Scan for the cell matching the given text and deliver its [x, y] coordinate at center. 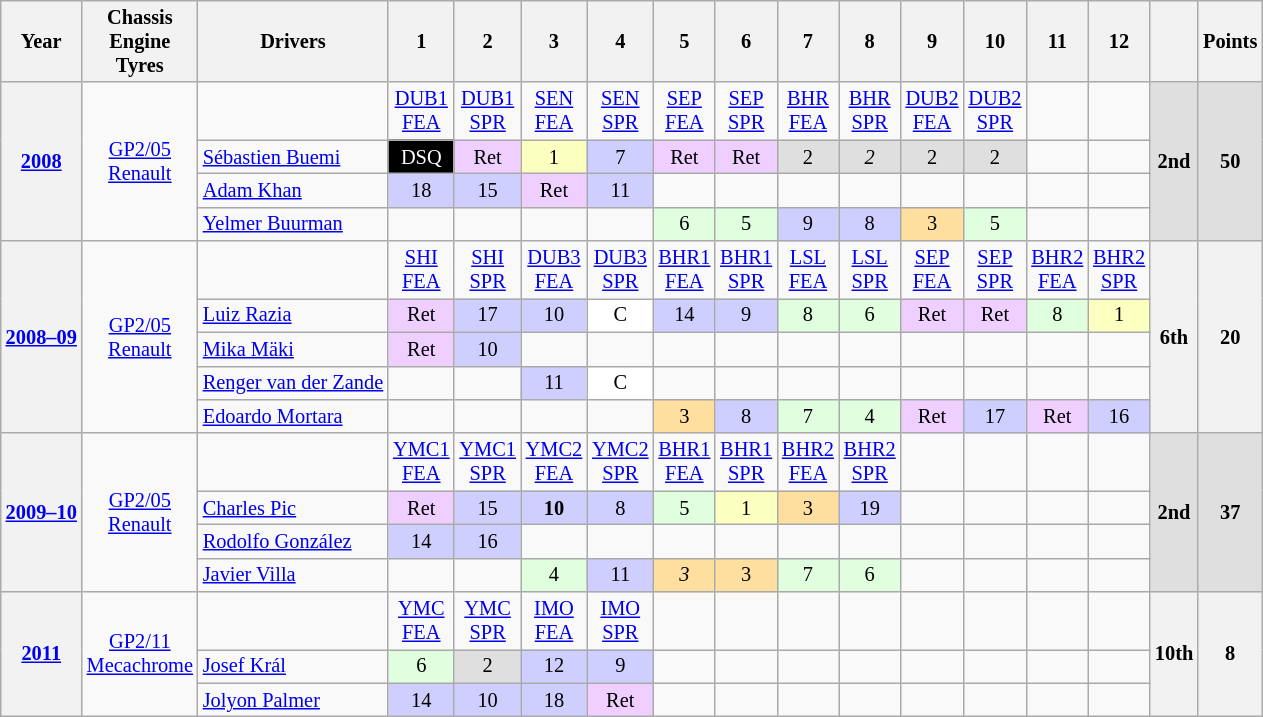
Javier Villa [293, 575]
20 [1230, 337]
DUB1SPR [487, 111]
Edoardo Mortara [293, 416]
Mika Mäki [293, 349]
DUB2SPR [994, 111]
Yelmer Buurman [293, 224]
DUB3SPR [620, 270]
Drivers [293, 41]
IMOFEA [554, 621]
37 [1230, 512]
Jolyon Palmer [293, 700]
SHIFEA [421, 270]
50 [1230, 162]
Points [1230, 41]
DUB3FEA [554, 270]
Rodolfo González [293, 541]
LSLFEA [808, 270]
Year [42, 41]
DUB2FEA [932, 111]
Josef Král [293, 666]
BHRFEA [808, 111]
Charles Pic [293, 508]
SENSPR [620, 111]
BHRSPR [870, 111]
YMC2FEA [554, 462]
LSLSPR [870, 270]
Renger van der Zande [293, 383]
ChassisEngineTyres [140, 41]
GP2/11Mecachrome [140, 654]
Sébastien Buemi [293, 157]
DSQ [421, 157]
IMOSPR [620, 621]
YMC2SPR [620, 462]
2008 [42, 162]
2008–09 [42, 337]
YMC1SPR [487, 462]
YMC1FEA [421, 462]
Luiz Razia [293, 315]
19 [870, 508]
DUB1FEA [421, 111]
6th [1174, 337]
SHISPR [487, 270]
YMCSPR [487, 621]
2009–10 [42, 512]
10th [1174, 654]
YMCFEA [421, 621]
SENFEA [554, 111]
2011 [42, 654]
Adam Khan [293, 190]
